From the cell containing the given text, extract its center point as (X, Y) coordinate. 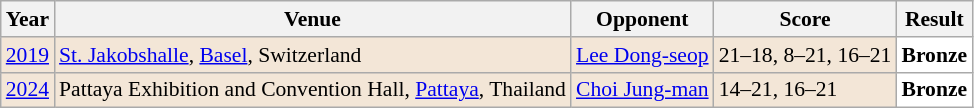
Year (28, 19)
Choi Jung-man (642, 90)
Result (934, 19)
Lee Dong-seop (642, 55)
21–18, 8–21, 16–21 (806, 55)
Pattaya Exhibition and Convention Hall, Pattaya, Thailand (312, 90)
14–21, 16–21 (806, 90)
2024 (28, 90)
2019 (28, 55)
Venue (312, 19)
Opponent (642, 19)
St. Jakobshalle, Basel, Switzerland (312, 55)
Score (806, 19)
